Provide the [X, Y] coordinate of the cell's center where the given text is located.  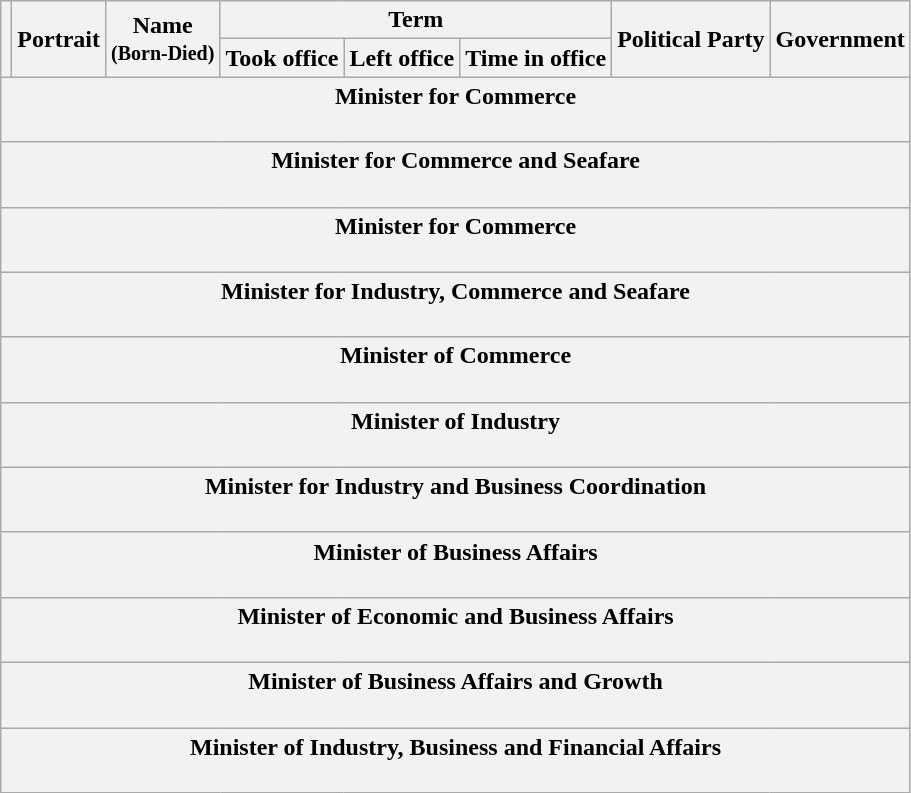
Minister for Industry, Commerce and Seafare [456, 304]
Government [840, 39]
Name(Born-Died) [162, 39]
Minister of Industry [456, 434]
Time in office [536, 58]
Political Party [691, 39]
Minister of Business Affairs and Growth [456, 694]
Left office [402, 58]
Took office [282, 58]
Minister of Commerce [456, 370]
Term [416, 20]
Minister for Industry and Business Coordination [456, 500]
Minister of Business Affairs [456, 564]
Portrait [59, 39]
Minister of Industry, Business and Financial Affairs [456, 760]
Minister of Economic and Business Affairs [456, 630]
Minister for Commerce and Seafare [456, 174]
